Scan for the cell matching the given text and deliver its [X, Y] coordinate at center. 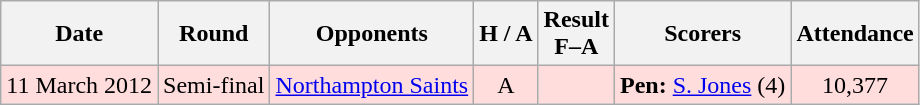
A [506, 85]
Northampton Saints [372, 85]
H / A [506, 34]
ResultF–A [576, 34]
Pen: S. Jones (4) [702, 85]
Opponents [372, 34]
Round [214, 34]
Attendance [855, 34]
Scorers [702, 34]
11 March 2012 [80, 85]
Semi-final [214, 85]
Date [80, 34]
10,377 [855, 85]
